Determine the [x, y] coordinate at the center of the cell enclosing the given text.  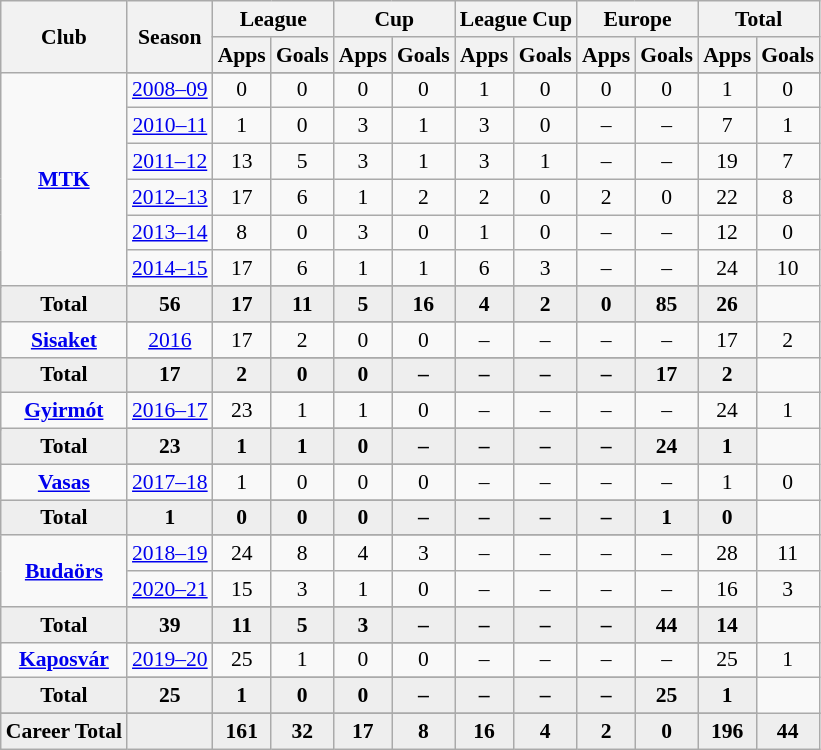
12 [727, 233]
2011–12 [170, 162]
2013–14 [170, 233]
2020–21 [170, 589]
2012–13 [170, 197]
2008–09 [170, 90]
MTK [64, 179]
28 [727, 554]
196 [727, 732]
League [274, 19]
2014–15 [170, 269]
2019–20 [170, 660]
14 [727, 625]
161 [242, 732]
Budaörs [64, 572]
10 [788, 269]
Sisaket [64, 340]
Season [170, 36]
League Cup [516, 19]
13 [242, 162]
2018–19 [170, 554]
39 [170, 625]
15 [242, 589]
2017–18 [170, 482]
Vasas [64, 482]
32 [302, 732]
Career Total [64, 732]
19 [727, 162]
Gyirmót [64, 411]
2016 [170, 340]
22 [727, 197]
Kaposvár [64, 660]
Club [64, 36]
2010–11 [170, 126]
26 [727, 304]
56 [170, 304]
2016–17 [170, 411]
Cup [394, 19]
Europe [638, 19]
85 [666, 304]
